Detect which cell encompasses the target text, then output its [x, y] center coordinate. 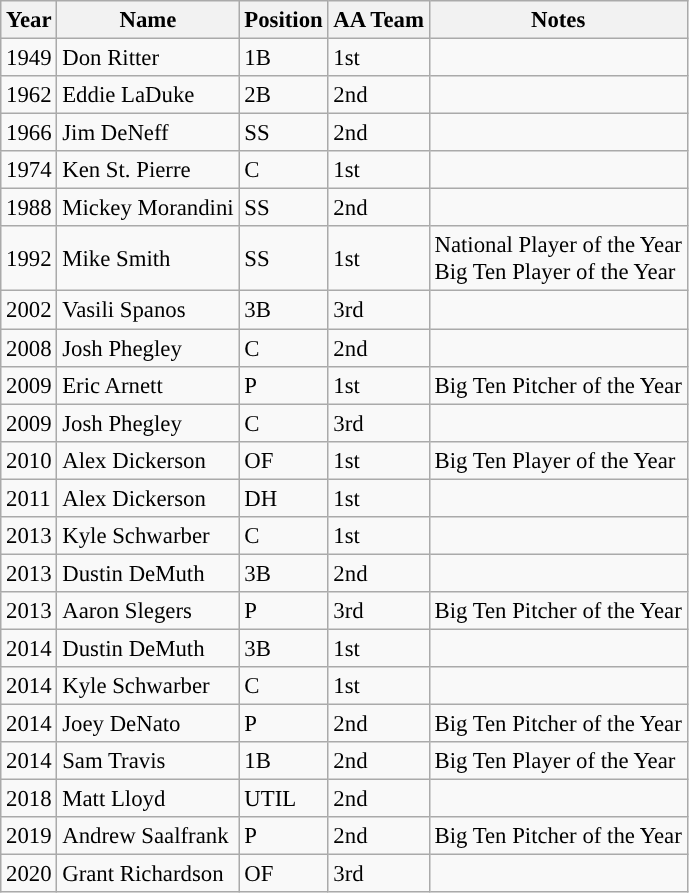
AA Team [378, 20]
Grant Richardson [148, 874]
2002 [29, 310]
Position [284, 20]
Vasili Spanos [148, 310]
Ken St. Pierre [148, 170]
2010 [29, 460]
Notes [558, 20]
2011 [29, 498]
National Player of the YearBig Ten Player of the Year [558, 258]
Eric Arnett [148, 385]
2019 [29, 836]
2020 [29, 874]
Mike Smith [148, 258]
1949 [29, 58]
Name [148, 20]
1966 [29, 133]
2018 [29, 799]
Eddie LaDuke [148, 95]
1974 [29, 170]
2008 [29, 348]
Andrew Saalfrank [148, 836]
Mickey Morandini [148, 208]
Joey DeNato [148, 724]
Matt Lloyd [148, 799]
UTIL [284, 799]
Aaron Slegers [148, 611]
DH [284, 498]
Sam Travis [148, 761]
Don Ritter [148, 58]
2B [284, 95]
1962 [29, 95]
Jim DeNeff [148, 133]
Year [29, 20]
1988 [29, 208]
1992 [29, 258]
